From the cell containing the given text, extract its center point as (X, Y) coordinate. 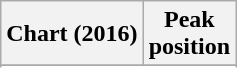
Peakposition (189, 34)
Chart (2016) (72, 34)
